Capture the cell that displays the provided text and extract its [X, Y] central coordinate. 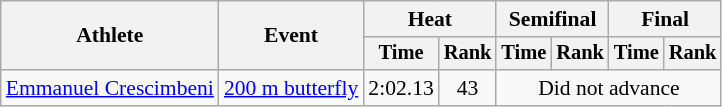
200 m butterfly [291, 88]
43 [468, 88]
Final [665, 19]
Did not advance [608, 88]
Athlete [110, 36]
Semifinal [552, 19]
Heat [430, 19]
Emmanuel Crescimbeni [110, 88]
Event [291, 36]
2:02.13 [400, 88]
